Find where the given text appears and provide that cell's center as [x, y] coordinate. 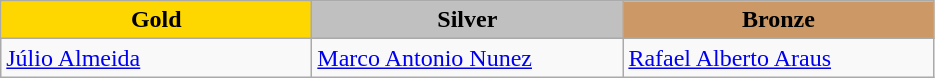
Júlio Almeida [156, 58]
Marco Antonio Nunez [468, 58]
Rafael Alberto Araus [778, 58]
Silver [468, 20]
Bronze [778, 20]
Gold [156, 20]
